Extract the [x, y] coordinate from the center of the cell holding the provided text.  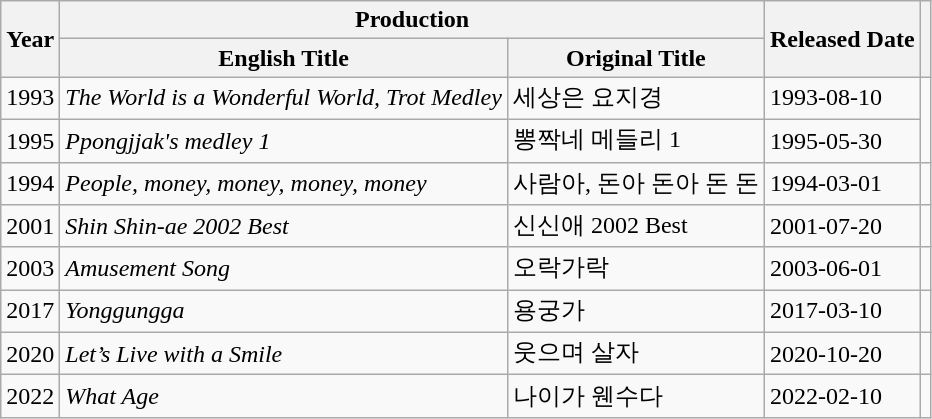
2022 [30, 396]
1995 [30, 140]
2017 [30, 312]
2001-07-20 [842, 226]
오락가락 [636, 268]
Shin Shin-ae 2002 Best [284, 226]
사람아, 돈아 돈아 돈 돈 [636, 184]
1995-05-30 [842, 140]
뽕짝네 메들리 1 [636, 140]
Let’s Live with a Smile [284, 354]
2001 [30, 226]
Amusement Song [284, 268]
Yonggungga [284, 312]
2003-06-01 [842, 268]
용궁가 [636, 312]
1993 [30, 98]
Original Title [636, 58]
Year [30, 39]
2003 [30, 268]
The World is a Wonderful World, Trot Medley [284, 98]
2022-02-10 [842, 396]
2020 [30, 354]
People, money, money, money, money [284, 184]
2017-03-10 [842, 312]
1994-03-01 [842, 184]
웃으며 살자 [636, 354]
English Title [284, 58]
신신애 2002 Best [636, 226]
Production [412, 20]
1993-08-10 [842, 98]
세상은 요지경 [636, 98]
나이가 웬수다 [636, 396]
2020-10-20 [842, 354]
What Age [284, 396]
1994 [30, 184]
Ppongjjak's medley 1 [284, 140]
Released Date [842, 39]
